Output the [X, Y] coordinate of the center of the cell containing the given text.  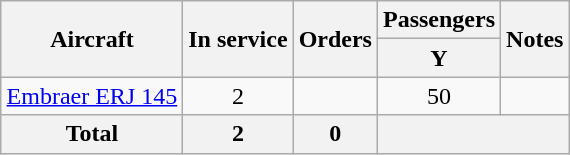
Total [92, 134]
Passengers [438, 20]
Y [438, 58]
0 [335, 134]
In service [238, 39]
Embraer ERJ 145 [92, 96]
50 [438, 96]
Notes [535, 39]
Orders [335, 39]
Aircraft [92, 39]
